Locate the cell with the specified text and output its (x, y) center coordinate. 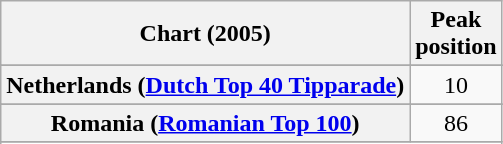
Netherlands (Dutch Top 40 Tipparade) (206, 85)
Peakposition (456, 34)
10 (456, 85)
Chart (2005) (206, 34)
Romania (Romanian Top 100) (206, 123)
86 (456, 123)
